Output the [X, Y] coordinate of the center of the cell containing the given text.  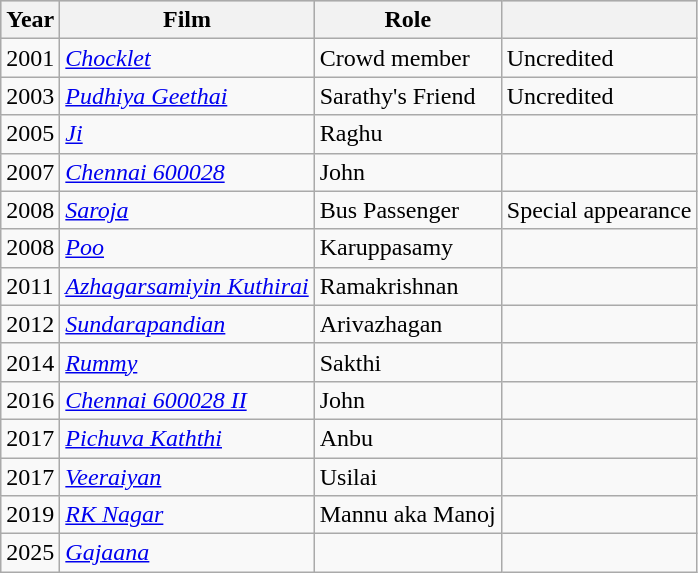
Chennai 600028 [187, 172]
Gajaana [187, 553]
2016 [30, 400]
Anbu [408, 438]
Role [408, 20]
Chennai 600028 II [187, 400]
Poo [187, 248]
Mannu aka Manoj [408, 515]
Usilai [408, 477]
2001 [30, 58]
2025 [30, 553]
Film [187, 20]
Pichuva Kaththi [187, 438]
Ji [187, 134]
2005 [30, 134]
Sarathy's Friend [408, 96]
Veeraiyan [187, 477]
Year [30, 20]
2014 [30, 362]
2012 [30, 324]
Azhagarsamiyin Kuthirai [187, 286]
Raghu [408, 134]
Sundarapandian [187, 324]
Bus Passenger [408, 210]
Sakthi [408, 362]
2011 [30, 286]
RK Nagar [187, 515]
Special appearance [599, 210]
Karuppasamy [408, 248]
Arivazhagan [408, 324]
2003 [30, 96]
Saroja [187, 210]
Rummy [187, 362]
Ramakrishnan [408, 286]
Pudhiya Geethai [187, 96]
2007 [30, 172]
Chocklet [187, 58]
Crowd member [408, 58]
2019 [30, 515]
